Find where the given text appears and provide that cell's center as [X, Y] coordinate. 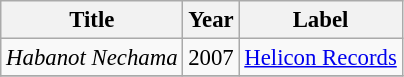
Label [320, 20]
2007 [211, 58]
Title [92, 20]
Habanot Nechama [92, 58]
Year [211, 20]
Helicon Records [320, 58]
